Scan for the cell matching the given text and deliver its (x, y) coordinate at center. 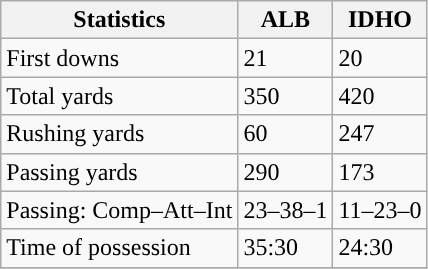
247 (380, 134)
Statistics (120, 20)
First downs (120, 58)
Total yards (120, 96)
21 (286, 58)
11–23–0 (380, 210)
23–38–1 (286, 210)
420 (380, 96)
350 (286, 96)
60 (286, 134)
290 (286, 172)
ALB (286, 20)
Passing: Comp–Att–Int (120, 210)
173 (380, 172)
Passing yards (120, 172)
IDHO (380, 20)
Rushing yards (120, 134)
35:30 (286, 248)
24:30 (380, 248)
20 (380, 58)
Time of possession (120, 248)
